Output the [X, Y] coordinate of the center of the cell containing the given text.  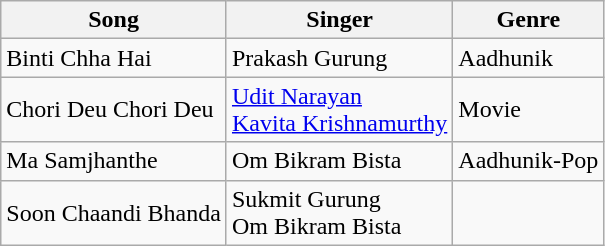
Aadhunik-Pop [528, 161]
Binti Chha Hai [114, 58]
Ma Samjhanthe [114, 161]
Soon Chaandi Bhanda [114, 212]
Genre [528, 20]
Prakash Gurung [339, 58]
Song [114, 20]
Aadhunik [528, 58]
Om Bikram Bista [339, 161]
Udit Narayan Kavita Krishnamurthy [339, 110]
Sukmit Gurung Om Bikram Bista [339, 212]
Movie [528, 110]
Singer [339, 20]
Chori Deu Chori Deu [114, 110]
